Return the [X, Y] coordinate for the center point of the cell that contains the specified text.  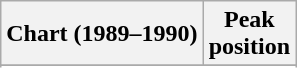
Peakposition [249, 34]
Chart (1989–1990) [102, 34]
